Pinpoint the cell where the given text exists, returning its (X, Y) midpoint coordinate. 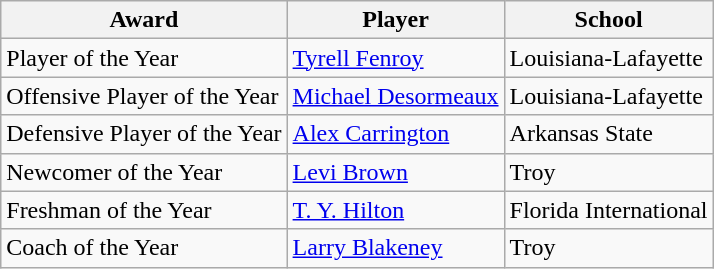
Newcomer of the Year (144, 172)
Offensive Player of the Year (144, 96)
Freshman of the Year (144, 210)
Arkansas State (608, 134)
Player of the Year (144, 58)
Defensive Player of the Year (144, 134)
Alex Carrington (396, 134)
T. Y. Hilton (396, 210)
Levi Brown (396, 172)
Tyrell Fenroy (396, 58)
Player (396, 20)
Coach of the Year (144, 248)
Award (144, 20)
Michael Desormeaux (396, 96)
Florida International (608, 210)
Larry Blakeney (396, 248)
School (608, 20)
